Return the [x, y] coordinate for the center point of the cell that contains the specified text.  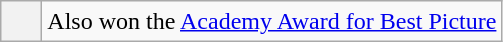
Also won the Academy Award for Best Picture [272, 22]
